Determine the (X, Y) coordinate at the center of the cell enclosing the given text.  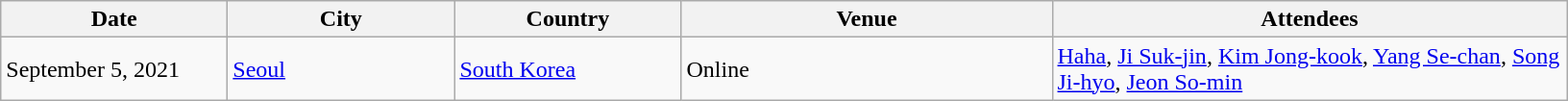
Seoul (341, 69)
Date (114, 19)
City (341, 19)
Attendees (1310, 19)
South Korea (568, 69)
Online (867, 69)
September 5, 2021 (114, 69)
Country (568, 19)
Venue (867, 19)
Haha, Ji Suk-jin, Kim Jong-kook, Yang Se-chan, Song Ji-hyo, Jeon So-min (1310, 69)
